Determine the [x, y] coordinate at the center of the cell enclosing the given text.  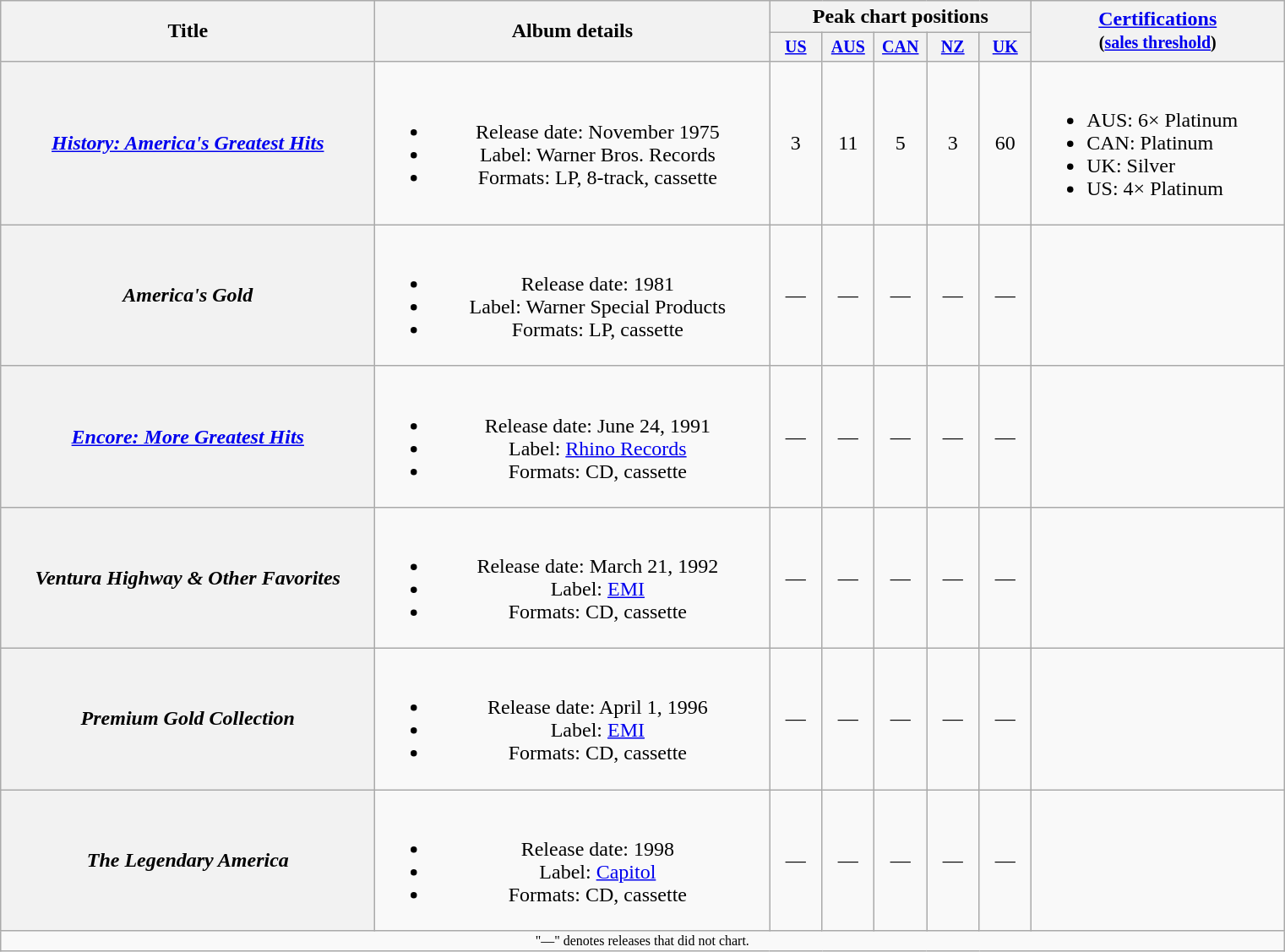
US [796, 47]
Release date: June 24, 1991Label: Rhino RecordsFormats: CD, cassette [573, 436]
Release date: March 21, 1992Label: EMIFormats: CD, cassette [573, 578]
Release date: 1981Label: Warner Special ProductsFormats: LP, cassette [573, 296]
Ventura Highway & Other Favorites [188, 578]
CAN [901, 47]
11 [848, 143]
"—" denotes releases that did not chart. [642, 941]
Release date: November 1975Label: Warner Bros. RecordsFormats: LP, 8-track, cassette [573, 143]
Title [188, 31]
AUS: 6× PlatinumCAN: PlatinumUK: SilverUS: 4× Platinum [1157, 143]
60 [1005, 143]
Release date: 1998Label: CapitolFormats: CD, cassette [573, 860]
The Legendary America [188, 860]
Certifications(sales threshold) [1157, 31]
Premium Gold Collection [188, 720]
Release date: April 1, 1996Label: EMIFormats: CD, cassette [573, 720]
Encore: More Greatest Hits [188, 436]
NZ [953, 47]
Album details [573, 31]
UK [1005, 47]
America's Gold [188, 296]
Peak chart positions [901, 17]
History: America's Greatest Hits [188, 143]
AUS [848, 47]
5 [901, 143]
